Pinpoint the cell where the given text exists, returning its (X, Y) midpoint coordinate. 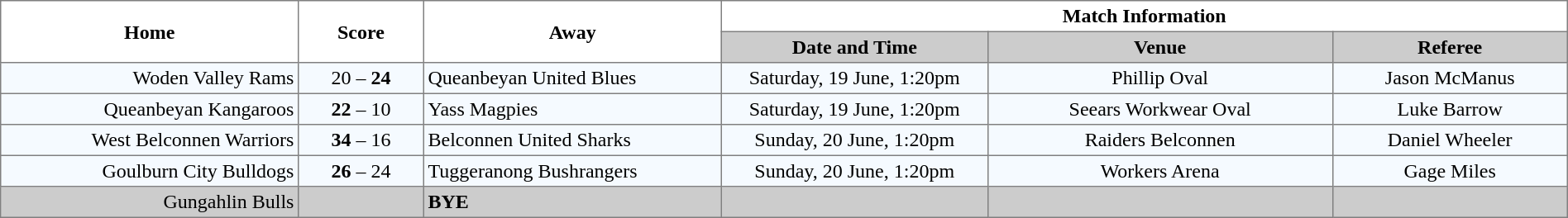
Date and Time (854, 47)
BYE (572, 202)
Referee (1450, 47)
Match Information (1145, 17)
Tuggeranong Bushrangers (572, 171)
26 – 24 (361, 171)
Venue (1159, 47)
Workers Arena (1159, 171)
Gungahlin Bulls (150, 202)
Belconnen United Sharks (572, 140)
34 – 16 (361, 140)
22 – 10 (361, 109)
Queanbeyan Kangaroos (150, 109)
20 – 24 (361, 78)
Score (361, 31)
Raiders Belconnen (1159, 140)
Gage Miles (1450, 171)
Goulburn City Bulldogs (150, 171)
Luke Barrow (1450, 109)
Daniel Wheeler (1450, 140)
West Belconnen Warriors (150, 140)
Phillip Oval (1159, 78)
Home (150, 31)
Queanbeyan United Blues (572, 78)
Yass Magpies (572, 109)
Away (572, 31)
Woden Valley Rams (150, 78)
Seears Workwear Oval (1159, 109)
Jason McManus (1450, 78)
